Identify which cell holds the provided text, then report its [X, Y] central coordinate. 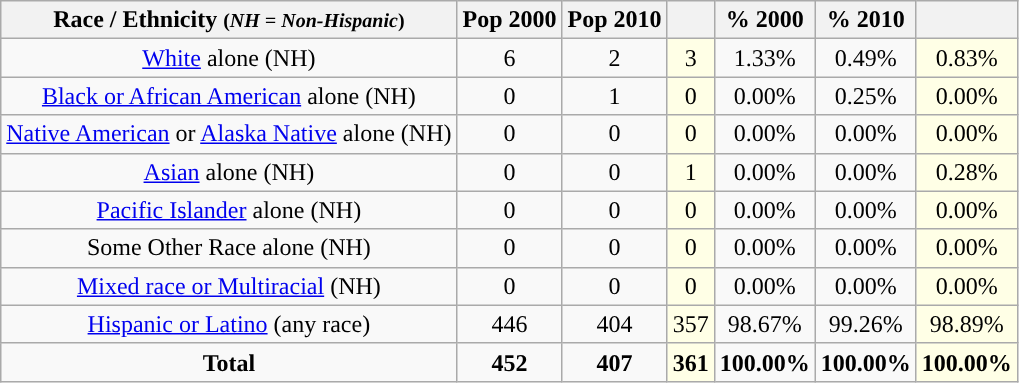
Total [229, 362]
452 [510, 362]
0.25% [866, 96]
% 2010 [866, 20]
1.33% [764, 58]
361 [690, 362]
% 2000 [764, 20]
407 [614, 362]
Pacific Islander alone (NH) [229, 210]
Pop 2010 [614, 20]
Pop 2000 [510, 20]
Native American or Alaska Native alone (NH) [229, 134]
Asian alone (NH) [229, 172]
99.26% [866, 324]
3 [690, 58]
98.89% [966, 324]
98.67% [764, 324]
0.49% [866, 58]
Mixed race or Multiracial (NH) [229, 286]
Some Other Race alone (NH) [229, 248]
404 [614, 324]
357 [690, 324]
Hispanic or Latino (any race) [229, 324]
White alone (NH) [229, 58]
Race / Ethnicity (NH = Non-Hispanic) [229, 20]
0.28% [966, 172]
446 [510, 324]
6 [510, 58]
Black or African American alone (NH) [229, 96]
2 [614, 58]
0.83% [966, 58]
